Determine the [X, Y] coordinate at the center of the cell enclosing the given text.  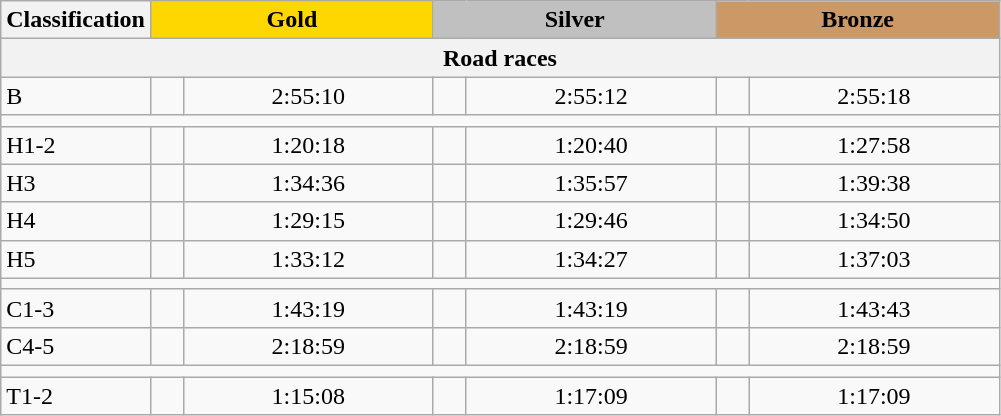
Silver [574, 20]
1:27:58 [874, 145]
Bronze [858, 20]
1:35:57 [591, 183]
2:55:12 [591, 96]
Classification [76, 20]
T1-2 [76, 395]
1:15:08 [308, 395]
1:29:15 [308, 221]
C1-3 [76, 308]
1:34:50 [874, 221]
H3 [76, 183]
C4-5 [76, 346]
1:33:12 [308, 259]
1:37:03 [874, 259]
1:39:38 [874, 183]
1:20:40 [591, 145]
H5 [76, 259]
1:29:46 [591, 221]
H4 [76, 221]
2:55:18 [874, 96]
B [76, 96]
1:20:18 [308, 145]
H1-2 [76, 145]
Gold [292, 20]
2:55:10 [308, 96]
1:43:43 [874, 308]
Road races [500, 58]
1:34:27 [591, 259]
1:34:36 [308, 183]
